Output the (X, Y) coordinate of the center of the cell containing the given text.  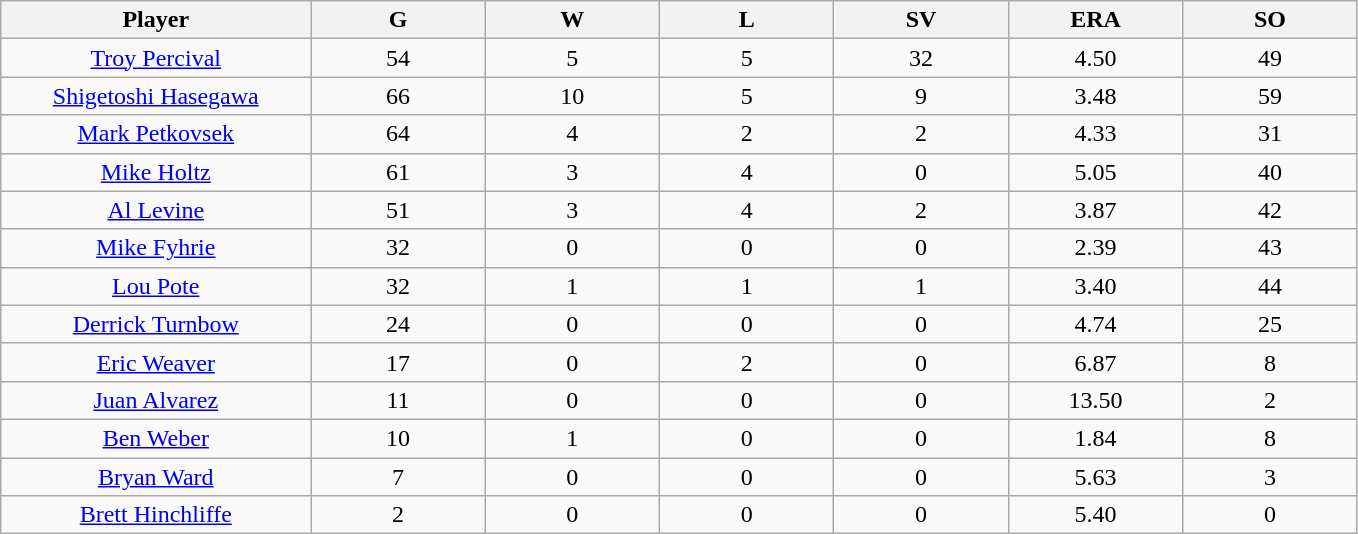
31 (1270, 134)
5.40 (1095, 515)
64 (398, 134)
Shigetoshi Hasegawa (156, 96)
66 (398, 96)
4.33 (1095, 134)
Derrick Turnbow (156, 324)
42 (1270, 210)
Juan Alvarez (156, 400)
25 (1270, 324)
24 (398, 324)
Mark Petkovsek (156, 134)
6.87 (1095, 362)
Mike Holtz (156, 172)
5.05 (1095, 172)
Lou Pote (156, 286)
43 (1270, 248)
Brett Hinchliffe (156, 515)
Eric Weaver (156, 362)
SO (1270, 20)
9 (921, 96)
G (398, 20)
40 (1270, 172)
Player (156, 20)
3.40 (1095, 286)
54 (398, 58)
SV (921, 20)
W (572, 20)
7 (398, 477)
L (747, 20)
Al Levine (156, 210)
4.50 (1095, 58)
ERA (1095, 20)
4.74 (1095, 324)
3.48 (1095, 96)
3.87 (1095, 210)
Mike Fyhrie (156, 248)
49 (1270, 58)
59 (1270, 96)
5.63 (1095, 477)
17 (398, 362)
Troy Percival (156, 58)
13.50 (1095, 400)
1.84 (1095, 438)
Ben Weber (156, 438)
51 (398, 210)
2.39 (1095, 248)
44 (1270, 286)
61 (398, 172)
Bryan Ward (156, 477)
11 (398, 400)
